Provide the (X, Y) coordinate of the cell's center where the given text is located.  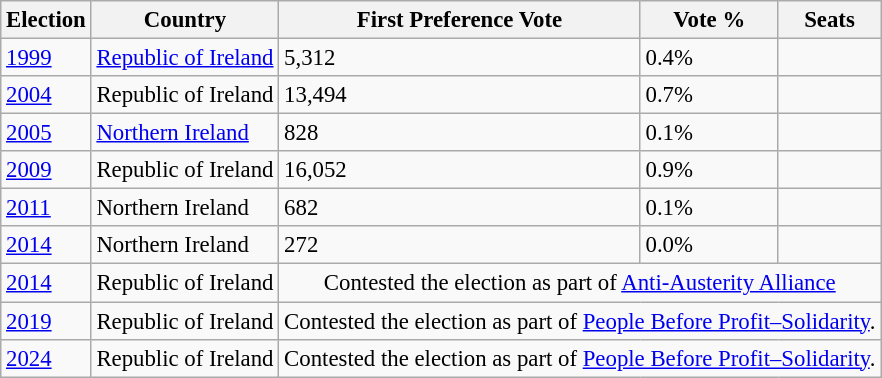
828 (460, 133)
16,052 (460, 170)
5,312 (460, 58)
2004 (46, 95)
Seats (829, 20)
Election (46, 20)
272 (460, 245)
1999 (46, 58)
2019 (46, 321)
682 (460, 208)
0.9% (709, 170)
Contested the election as part of Anti-Austerity Alliance (580, 283)
Country (185, 20)
2009 (46, 170)
2005 (46, 133)
First Preference Vote (460, 20)
Vote % (709, 20)
2024 (46, 358)
0.4% (709, 58)
13,494 (460, 95)
0.7% (709, 95)
2011 (46, 208)
0.0% (709, 245)
